Return (x, y) of the center of cell containing provided text 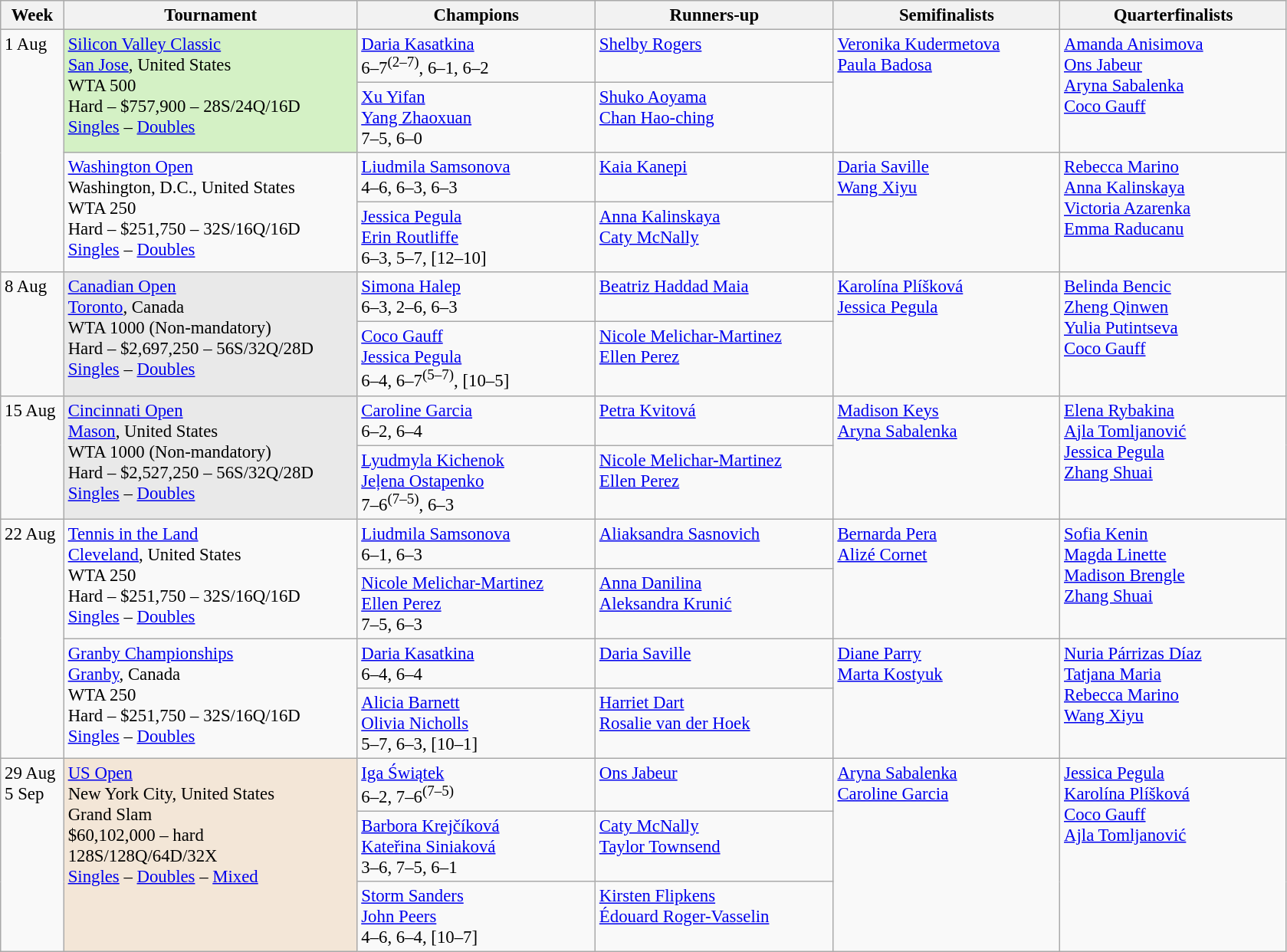
Karolína Plíšková Jessica Pegula (947, 334)
Belinda Bencic Zheng Qinwen Yulia Putintseva Coco Gauff (1174, 334)
Petra Kvitová (714, 420)
Quarterfinalists (1174, 15)
Caroline Garcia 6–2, 6–4 (477, 420)
Ons Jabeur (714, 785)
Washington OpenWashington, D.C., United States WTA 250 Hard – $251,750 – 32S/16Q/16DSingles – Doubles (210, 212)
Anna Kalinskaya Caty McNally (714, 238)
Canadian OpenToronto, Canada WTA 1000 (Non-mandatory) Hard – $2,697,250 – 56S/32Q/28DSingles – Doubles (210, 334)
Aliaksandra Sasnovich (714, 544)
Cincinnati OpenMason, United States WTA 1000 (Non-mandatory) Hard – $2,527,250 – 56S/32Q/28DSingles – Doubles (210, 457)
Daria Saville (714, 664)
29 Aug 5 Sep (32, 855)
22 Aug (32, 638)
Xu Yifan Yang Zhaoxuan 7–5, 6–0 (477, 118)
Tennis in the LandCleveland, United States WTA 250 Hard – $251,750 – 32S/16Q/16DSingles – Doubles (210, 579)
Elena Rybakina Ajla Tomljanović Jessica Pegula Zhang Shuai (1174, 457)
Kaia Kanepi (714, 178)
Runners-up (714, 15)
Storm Sanders John Peers 4–6, 6–4, [10–7] (477, 917)
Aryna Sabalenka Caroline Garcia (947, 855)
Anna Danilina Aleksandra Krunić (714, 604)
Liudmila Samsonova 6–1, 6–3 (477, 544)
Caty McNally Taylor Townsend (714, 847)
Beatriz Haddad Maia (714, 297)
Jessica Pegula Erin Routliffe 6–3, 5–7, [12–10] (477, 238)
Granby ChampionshipsGranby, Canada WTA 250 Hard – $251,750 – 32S/16Q/16D Singles – Doubles (210, 698)
Silicon Valley ClassicSan Jose, United States WTA 500 Hard – $757,900 – 28S/24Q/16DSingles – Doubles (210, 92)
Coco Gauff Jessica Pegula 6–4, 6–7(5–7), [10–5] (477, 359)
1 Aug (32, 152)
Sofia Kenin Magda Linette Madison Brengle Zhang Shuai (1174, 579)
Daria Saville Wang Xiyu (947, 212)
Simona Halep 6–3, 2–6, 6–3 (477, 297)
Madison Keys Aryna Sabalenka (947, 457)
Jessica Pegula Karolína Plíšková Coco Gauff Ajla Tomljanović (1174, 855)
Iga Świątek 6–2, 7–6(7–5) (477, 785)
Semifinalists (947, 15)
Alicia Barnett Olivia Nicholls 5–7, 6–3, [10–1] (477, 724)
Shuko Aoyama Chan Hao-ching (714, 118)
Barbora Krejčíková Kateřina Siniaková 3–6, 7–5, 6–1 (477, 847)
15 Aug (32, 457)
Nuria Párrizas Díaz Tatjana Maria Rebecca Marino Wang Xiyu (1174, 698)
Shelby Rogers (714, 57)
8 Aug (32, 334)
Kirsten Flipkens Édouard Roger-Vasselin (714, 917)
Nicole Melichar-Martinez Ellen Perez7–5, 6–3 (477, 604)
Champions (477, 15)
Harriet Dart Rosalie van der Hoek (714, 724)
Daria Kasatkina 6–7(2–7), 6–1, 6–2 (477, 57)
Veronika Kudermetova Paula Badosa (947, 92)
Amanda Anisimova Ons Jabeur Aryna Sabalenka Coco Gauff (1174, 92)
Bernarda Pera Alizé Cornet (947, 579)
Week (32, 15)
Liudmila Samsonova 4–6, 6–3, 6–3 (477, 178)
US OpenNew York City, United States Grand Slam $60,102,000 – hard 128S/128Q/64D/32XSingles – Doubles – Mixed (210, 855)
Daria Kasatkina6–4, 6–4 (477, 664)
Diane Parry Marta Kostyuk (947, 698)
Rebecca Marino Anna Kalinskaya Victoria Azarenka Emma Raducanu (1174, 212)
Tournament (210, 15)
Lyudmyla Kichenok Jeļena Ostapenko 7–6(7–5), 6–3 (477, 482)
